Locate the cell with the specified text and output its (X, Y) center coordinate. 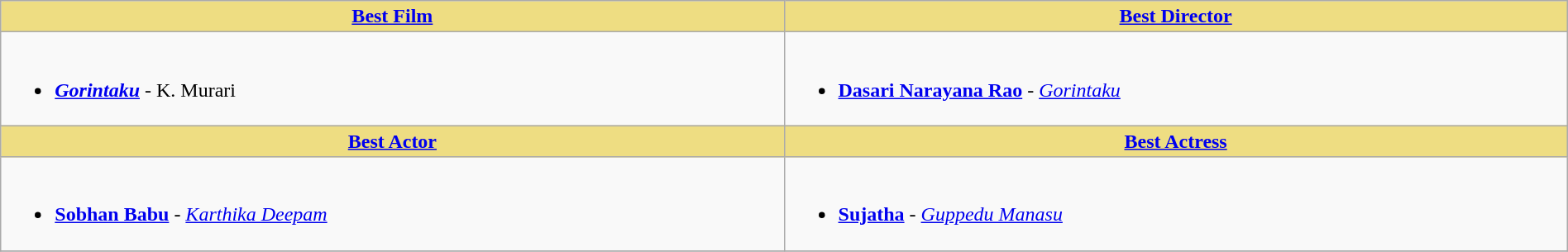
Best Director (1176, 17)
Best Film (392, 17)
Best Actress (1176, 141)
Dasari Narayana Rao - Gorintaku (1176, 79)
Sobhan Babu - Karthika Deepam (392, 203)
Gorintaku - K. Murari (392, 79)
Best Actor (392, 141)
Sujatha - Guppedu Manasu (1176, 203)
